Provide the [X, Y] coordinate of the cell's center where the given text is located.  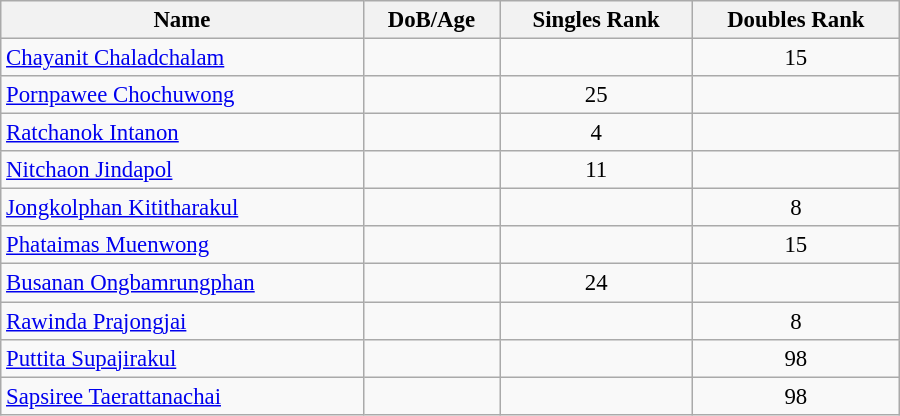
Busanan Ongbamrungphan [182, 283]
Name [182, 20]
Puttita Supajirakul [182, 358]
DoB/Age [432, 20]
Rawinda Prajongjai [182, 321]
Jongkolphan Kititharakul [182, 208]
Pornpawee Chochuwong [182, 95]
Sapsiree Taerattanachai [182, 396]
Ratchanok Intanon [182, 133]
11 [596, 170]
24 [596, 283]
Doubles Rank [796, 20]
Chayanit Chaladchalam [182, 58]
Phataimas Muenwong [182, 245]
25 [596, 95]
Singles Rank [596, 20]
4 [596, 133]
Nitchaon Jindapol [182, 170]
